Pinpoint the cell where the given text exists, returning its [X, Y] midpoint coordinate. 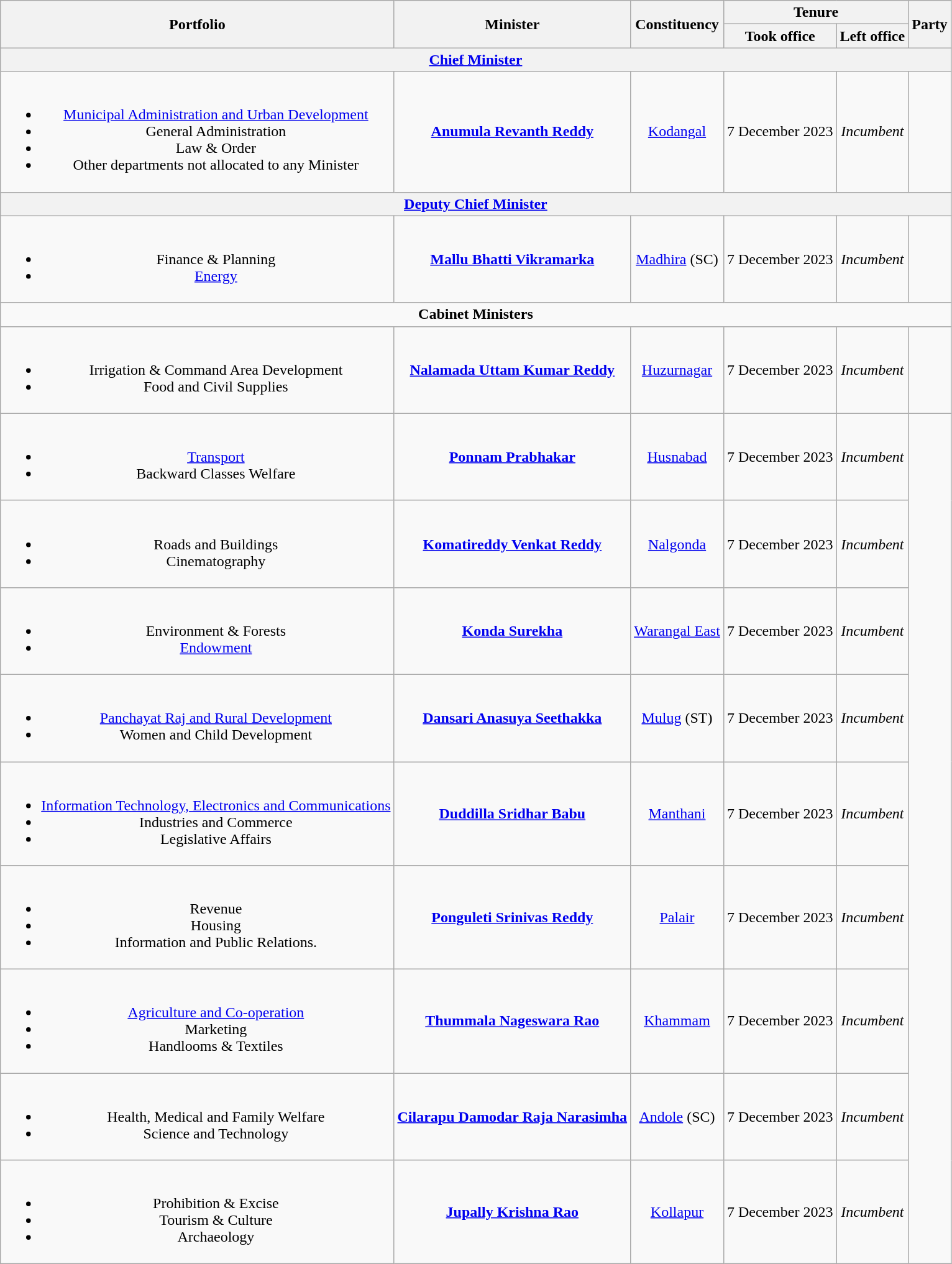
Dansari Anasuya Seethakka [512, 718]
Roads and BuildingsCinematography [198, 544]
Kodangal [677, 132]
Mulug (ST) [677, 718]
Warangal East [677, 631]
Palair [677, 917]
Took office [780, 36]
Portfolio [198, 24]
Tenure [815, 12]
Mallu Bhatti Vikramarka [512, 259]
TransportBackward Classes Welfare [198, 457]
Panchayat Raj and Rural DevelopmentWomen and Child Development [198, 718]
Thummala Nageswara Rao [512, 1022]
Kollapur [677, 1212]
Konda Surekha [512, 631]
Duddilla Sridhar Babu [512, 814]
Minister [512, 24]
Nalgonda [677, 544]
Ponnam Prabhakar [512, 457]
Information Technology, Electronics and CommunicationsIndustries and CommerceLegislative Affairs [198, 814]
Deputy Chief Minister [476, 204]
Prohibition & ExciseTourism & CultureArchaeology [198, 1212]
Irrigation & Command Area DevelopmentFood and Civil Supplies [198, 370]
RevenueHousingInformation and Public Relations. [198, 917]
Ponguleti Srinivas Reddy [512, 917]
Left office [872, 36]
Cabinet Ministers [476, 314]
Chief Minister [476, 60]
Agriculture and Co-operationMarketingHandlooms & Textiles [198, 1022]
Finance & PlanningEnergy [198, 259]
Jupally Krishna Rao [512, 1212]
Husnabad [677, 457]
Health, Medical and Family WelfareScience and Technology [198, 1117]
Manthani [677, 814]
Party [930, 24]
Andole (SC) [677, 1117]
Municipal Administration and Urban DevelopmentGeneral AdministrationLaw & OrderOther departments not allocated to any Minister [198, 132]
Constituency [677, 24]
Madhira (SC) [677, 259]
Khammam [677, 1022]
Environment & ForestsEndowment [198, 631]
Anumula Revanth Reddy [512, 132]
Nalamada Uttam Kumar Reddy [512, 370]
Komatireddy Venkat Reddy [512, 544]
Cilarapu Damodar Raja Narasimha [512, 1117]
Huzurnagar [677, 370]
